Return the [X, Y] coordinate for the center point of the cell that contains the specified text.  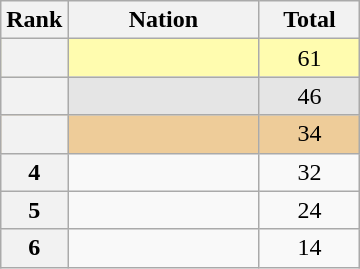
6 [34, 248]
46 [310, 96]
34 [310, 134]
14 [310, 248]
24 [310, 210]
Total [310, 20]
Nation [164, 20]
Rank [34, 20]
5 [34, 210]
32 [310, 172]
4 [34, 172]
61 [310, 58]
